Determine the [x, y] coordinate at the center of the cell enclosing the given text.  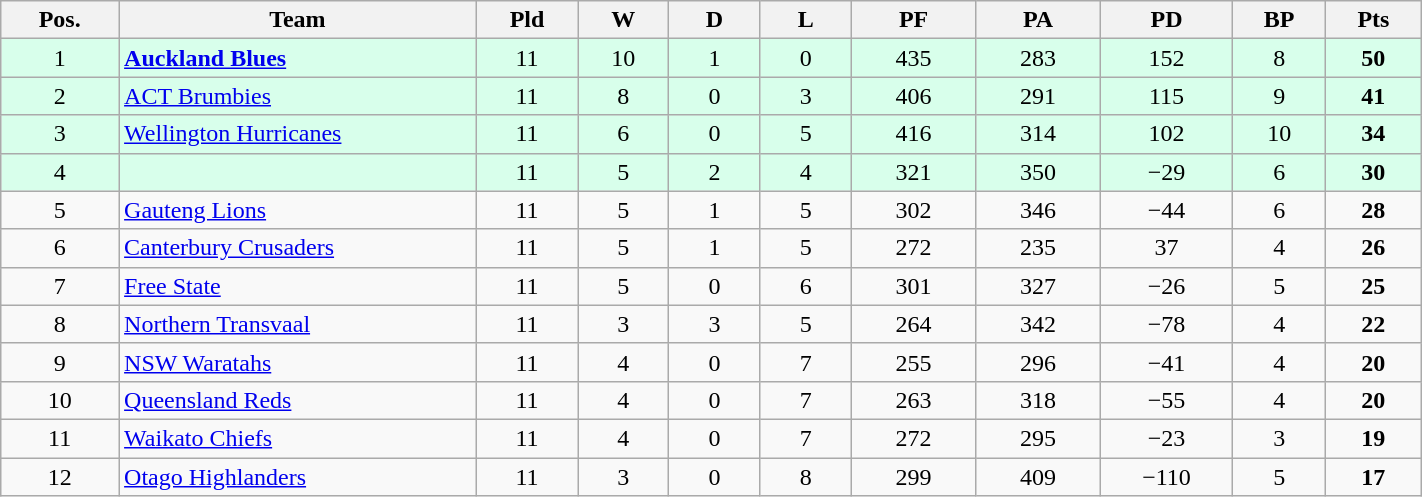
264 [913, 324]
−110 [1166, 477]
416 [913, 134]
Pts [1374, 20]
Pos. [60, 20]
406 [913, 96]
−55 [1166, 400]
17 [1374, 477]
346 [1038, 210]
263 [913, 400]
−44 [1166, 210]
Pld [527, 20]
Team [298, 20]
296 [1038, 362]
255 [913, 362]
Northern Transvaal [298, 324]
−29 [1166, 172]
435 [913, 58]
25 [1374, 286]
PD [1166, 20]
41 [1374, 96]
Canterbury Crusaders [298, 248]
28 [1374, 210]
NSW Waratahs [298, 362]
318 [1038, 400]
22 [1374, 324]
295 [1038, 438]
L [806, 20]
350 [1038, 172]
409 [1038, 477]
152 [1166, 58]
342 [1038, 324]
19 [1374, 438]
Otago Highlanders [298, 477]
301 [913, 286]
BP [1280, 20]
37 [1166, 248]
PF [913, 20]
235 [1038, 248]
115 [1166, 96]
321 [913, 172]
D [714, 20]
ACT Brumbies [298, 96]
291 [1038, 96]
Free State [298, 286]
299 [913, 477]
327 [1038, 286]
302 [913, 210]
Auckland Blues [298, 58]
12 [60, 477]
PA [1038, 20]
102 [1166, 134]
−41 [1166, 362]
34 [1374, 134]
Gauteng Lions [298, 210]
283 [1038, 58]
Wellington Hurricanes [298, 134]
314 [1038, 134]
−78 [1166, 324]
W [624, 20]
50 [1374, 58]
26 [1374, 248]
Waikato Chiefs [298, 438]
30 [1374, 172]
Queensland Reds [298, 400]
−23 [1166, 438]
−26 [1166, 286]
